Detect which cell encompasses the target text, then output its [X, Y] center coordinate. 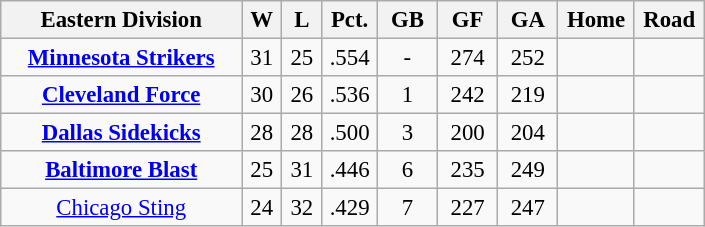
249 [528, 170]
Home [596, 20]
Cleveland Force [122, 95]
3 [407, 133]
7 [407, 208]
.500 [350, 133]
Road [669, 20]
219 [528, 95]
252 [528, 58]
30 [262, 95]
200 [468, 133]
GB [407, 20]
1 [407, 95]
Minnesota Strikers [122, 58]
26 [302, 95]
24 [262, 208]
Eastern Division [122, 20]
Chicago Sting [122, 208]
227 [468, 208]
.446 [350, 170]
GA [528, 20]
247 [528, 208]
274 [468, 58]
Dallas Sidekicks [122, 133]
.536 [350, 95]
6 [407, 170]
Baltimore Blast [122, 170]
242 [468, 95]
.554 [350, 58]
204 [528, 133]
32 [302, 208]
235 [468, 170]
Pct. [350, 20]
- [407, 58]
.429 [350, 208]
W [262, 20]
L [302, 20]
GF [468, 20]
